Search for the cell housing the specified text and yield its (X, Y) center coordinate. 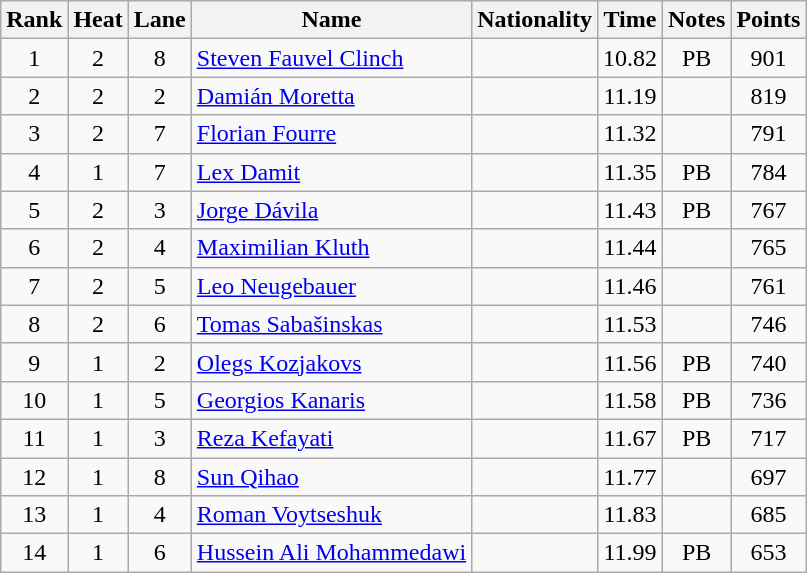
Jorge Dávila (331, 210)
819 (768, 96)
10.82 (630, 58)
Lane (160, 20)
11.19 (630, 96)
Damián Moretta (331, 96)
11.53 (630, 324)
791 (768, 134)
740 (768, 362)
767 (768, 210)
11.58 (630, 400)
Heat (98, 20)
Tomas Sabašinskas (331, 324)
Georgios Kanaris (331, 400)
Time (630, 20)
11.83 (630, 515)
685 (768, 515)
Nationality (535, 20)
11.43 (630, 210)
Reza Kefayati (331, 438)
11.67 (630, 438)
901 (768, 58)
Roman Voytseshuk (331, 515)
Points (768, 20)
697 (768, 477)
746 (768, 324)
11.99 (630, 553)
717 (768, 438)
Hussein Ali Mohammedawi (331, 553)
11.46 (630, 286)
Rank (34, 20)
Steven Fauvel Clinch (331, 58)
736 (768, 400)
Lex Damit (331, 172)
Name (331, 20)
784 (768, 172)
Olegs Kozjakovs (331, 362)
14 (34, 553)
13 (34, 515)
Florian Fourre (331, 134)
Leo Neugebauer (331, 286)
653 (768, 553)
11 (34, 438)
11.77 (630, 477)
Notes (696, 20)
Sun Qihao (331, 477)
12 (34, 477)
11.35 (630, 172)
761 (768, 286)
765 (768, 248)
11.56 (630, 362)
11.32 (630, 134)
11.44 (630, 248)
9 (34, 362)
Maximilian Kluth (331, 248)
10 (34, 400)
